Detect which cell encompasses the target text, then output its (X, Y) center coordinate. 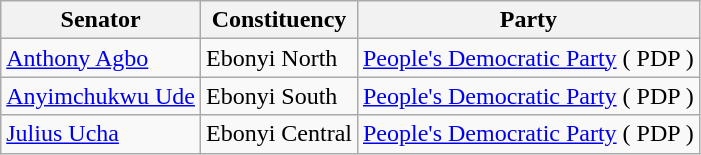
Ebonyi Central (278, 134)
Ebonyi South (278, 96)
Party (528, 20)
Constituency (278, 20)
Anyimchukwu Ude (101, 96)
Julius Ucha (101, 134)
Ebonyi North (278, 58)
Anthony Agbo (101, 58)
Senator (101, 20)
